Detect which cell encompasses the target text, then output its [X, Y] center coordinate. 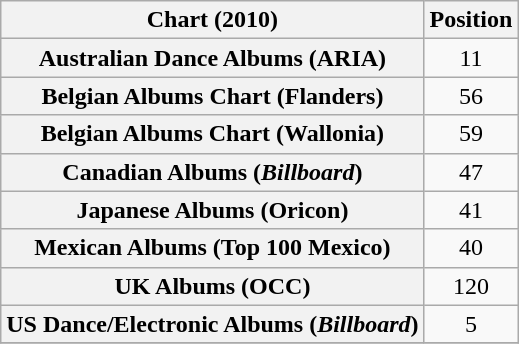
Chart (2010) [212, 20]
59 [471, 134]
Japanese Albums (Oricon) [212, 210]
41 [471, 210]
47 [471, 172]
US Dance/Electronic Albums (Billboard) [212, 324]
120 [471, 286]
Canadian Albums (Billboard) [212, 172]
Belgian Albums Chart (Wallonia) [212, 134]
UK Albums (OCC) [212, 286]
40 [471, 248]
Position [471, 20]
Australian Dance Albums (ARIA) [212, 58]
Mexican Albums (Top 100 Mexico) [212, 248]
56 [471, 96]
Belgian Albums Chart (Flanders) [212, 96]
5 [471, 324]
11 [471, 58]
